Determine the (x, y) coordinate at the center of the cell enclosing the given text.  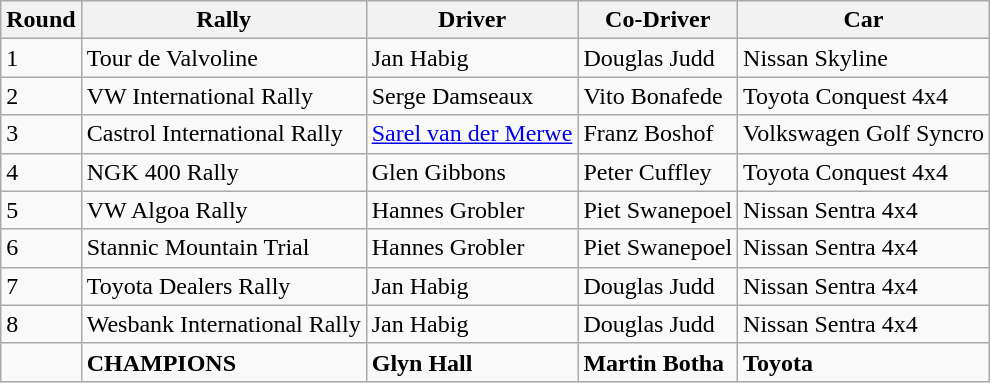
NGK 400 Rally (224, 172)
Toyota Dealers Rally (224, 286)
Vito Bonafede (658, 96)
Martin Botha (658, 362)
8 (41, 324)
Toyota (864, 362)
Castrol International Rally (224, 134)
Volkswagen Golf Syncro (864, 134)
3 (41, 134)
Glyn Hall (472, 362)
Car (864, 20)
6 (41, 248)
Co-Driver (658, 20)
CHAMPIONS (224, 362)
Peter Cuffley (658, 172)
Franz Boshof (658, 134)
Nissan Skyline (864, 58)
Driver (472, 20)
5 (41, 210)
4 (41, 172)
Glen Gibbons (472, 172)
7 (41, 286)
2 (41, 96)
Tour de Valvoline (224, 58)
Serge Damseaux (472, 96)
Round (41, 20)
Stannic Mountain Trial (224, 248)
1 (41, 58)
VW Algoa Rally (224, 210)
VW International Rally (224, 96)
Rally (224, 20)
Sarel van der Merwe (472, 134)
Wesbank International Rally (224, 324)
